Return the (X, Y) coordinate for the center point of the cell that contains the specified text.  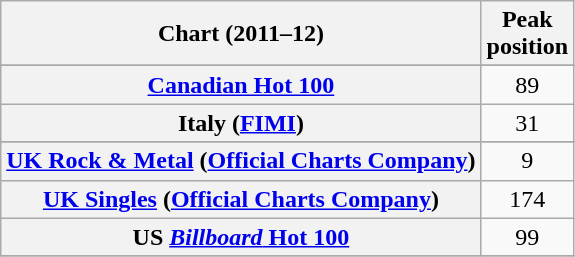
174 (527, 199)
Peakposition (527, 34)
31 (527, 123)
99 (527, 237)
Italy (FIMI) (241, 123)
UK Rock & Metal (Official Charts Company) (241, 161)
Canadian Hot 100 (241, 85)
UK Singles (Official Charts Company) (241, 199)
US Billboard Hot 100 (241, 237)
89 (527, 85)
9 (527, 161)
Chart (2011–12) (241, 34)
